Return (X, Y) of the center of cell containing provided text 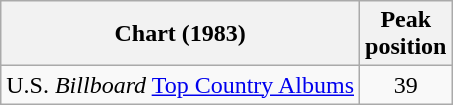
Peakposition (406, 34)
Chart (1983) (180, 34)
U.S. Billboard Top Country Albums (180, 85)
39 (406, 85)
